For the text-containing cell, return its midpoint in [x, y] coordinate format. 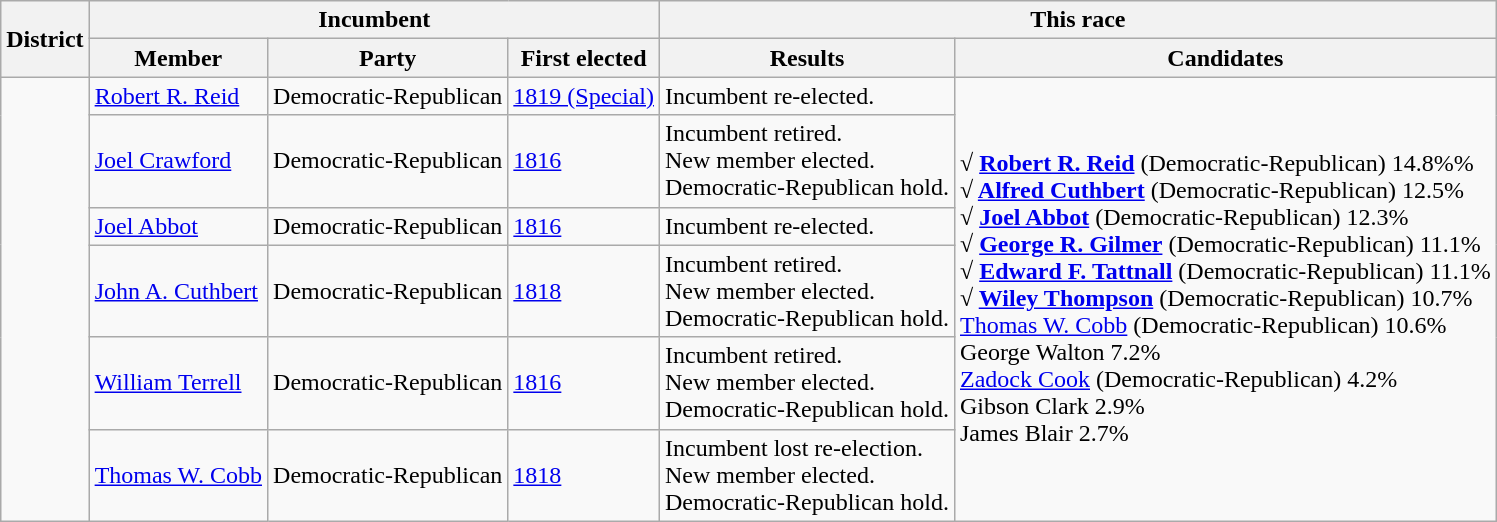
William Terrell [178, 383]
Candidates [1225, 58]
1819 (Special) [584, 96]
Robert R. Reid [178, 96]
Thomas W. Cobb [178, 475]
Incumbent lost re-election.New member elected.Democratic-Republican hold. [808, 475]
Joel Crawford [178, 161]
John A. Cuthbert [178, 291]
This race [1078, 20]
First elected [584, 58]
Member [178, 58]
District [45, 39]
Party [388, 58]
Joel Abbot [178, 226]
Incumbent [374, 20]
Results [808, 58]
